For the text-containing cell, return its midpoint in [x, y] coordinate format. 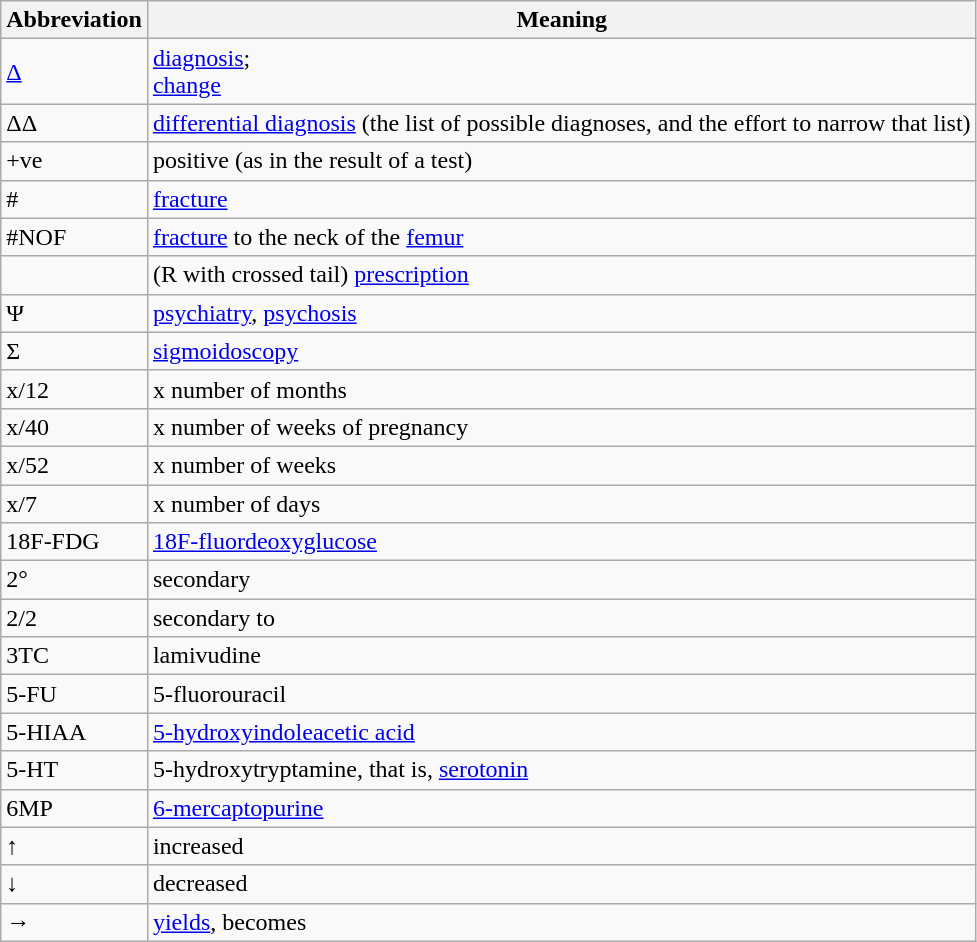
x/40 [74, 427]
2/2 [74, 618]
5-FU [74, 694]
x number of weeks of pregnancy [562, 427]
5-HT [74, 770]
5-hydroxyindoleacetic acid [562, 732]
differential diagnosis (the list of possible diagnoses, and the effort to narrow that list) [562, 123]
→ [74, 922]
x number of weeks [562, 465]
increased [562, 846]
#NOF [74, 237]
18F-fluordeoxyglucose [562, 542]
Abbreviation [74, 20]
fracture [562, 199]
6-mercaptopurine [562, 808]
5-hydroxytryptamine, that is, serotonin [562, 770]
18F-FDG [74, 542]
# [74, 199]
3TC [74, 656]
lamivudine [562, 656]
↑ [74, 846]
ΔΔ [74, 123]
psychiatry, psychosis [562, 313]
5-fluorouracil [562, 694]
diagnosis; change [562, 72]
x number of months [562, 389]
Ψ [74, 313]
+ve [74, 161]
secondary to [562, 618]
yields, becomes [562, 922]
secondary [562, 580]
sigmoidoscopy [562, 351]
fracture to the neck of the femur [562, 237]
Meaning [562, 20]
(R with crossed tail) prescription [562, 275]
x number of days [562, 503]
positive (as in the result of a test) [562, 161]
↓ [74, 884]
Σ [74, 351]
x/52 [74, 465]
x/12 [74, 389]
Δ [74, 72]
decreased [562, 884]
5-HIAA [74, 732]
6MP [74, 808]
x/7 [74, 503]
2° [74, 580]
